Provide the [x, y] coordinate of the cell's center where the given text is located.  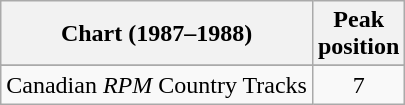
7 [358, 85]
Chart (1987–1988) [157, 34]
Canadian RPM Country Tracks [157, 85]
Peakposition [358, 34]
